Provide the [x, y] coordinate of the cell's center where the given text is located.  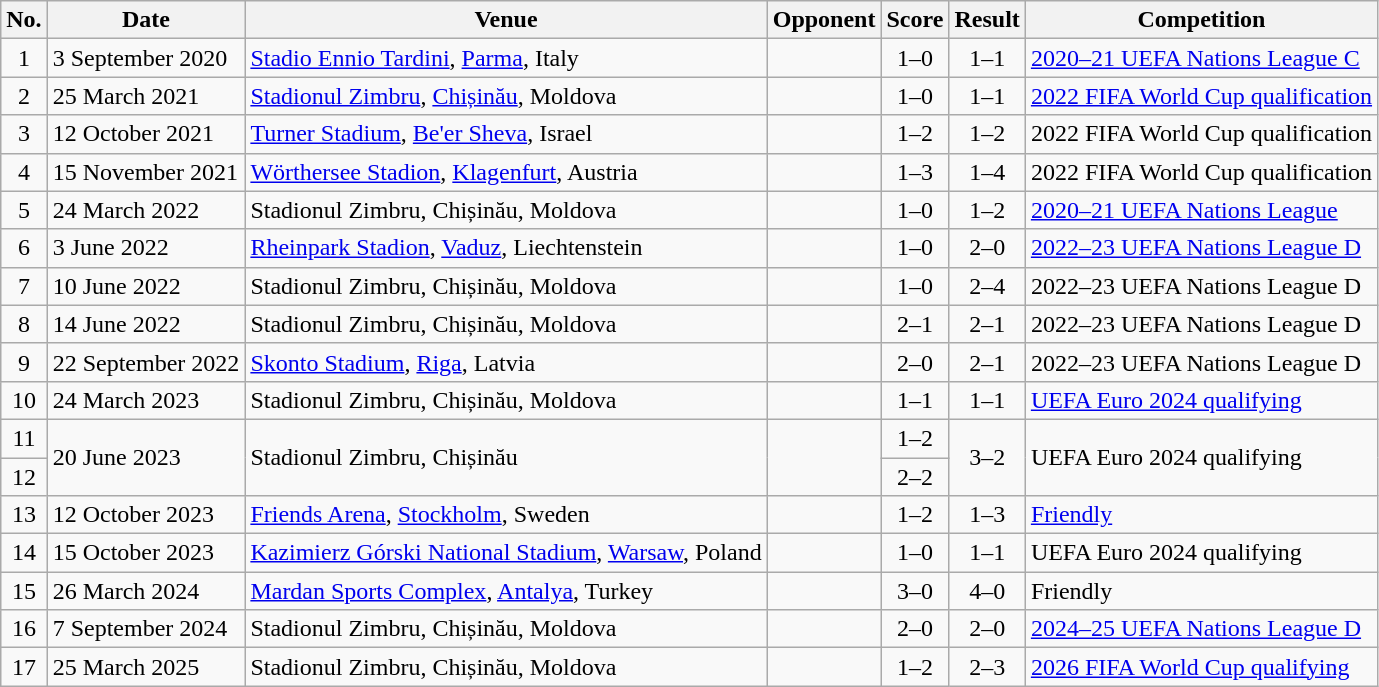
Stadio Ennio Tardini, Parma, Italy [506, 58]
3–0 [915, 591]
1–4 [987, 172]
Venue [506, 20]
2020–21 UEFA Nations League [1201, 210]
10 [24, 400]
12 October 2021 [146, 134]
2–3 [987, 667]
No. [24, 20]
12 October 2023 [146, 515]
3 June 2022 [146, 248]
11 [24, 438]
2–2 [915, 477]
Skonto Stadium, Riga, Latvia [506, 362]
24 March 2023 [146, 400]
7 [24, 286]
14 [24, 553]
3 [24, 134]
8 [24, 324]
10 June 2022 [146, 286]
2–4 [987, 286]
Date [146, 20]
20 June 2023 [146, 457]
1 [24, 58]
Competition [1201, 20]
17 [24, 667]
Kazimierz Górski National Stadium, Warsaw, Poland [506, 553]
13 [24, 515]
12 [24, 477]
Friends Arena, Stockholm, Sweden [506, 515]
25 March 2025 [146, 667]
Turner Stadium, Be'er Sheva, Israel [506, 134]
Rheinpark Stadion, Vaduz, Liechtenstein [506, 248]
4 [24, 172]
Mardan Sports Complex, Antalya, Turkey [506, 591]
24 March 2022 [146, 210]
4–0 [987, 591]
15 October 2023 [146, 553]
9 [24, 362]
Stadionul Zimbru, Chișinău [506, 457]
16 [24, 629]
14 June 2022 [146, 324]
15 [24, 591]
Result [987, 20]
7 September 2024 [146, 629]
2024–25 UEFA Nations League D [1201, 629]
3 September 2020 [146, 58]
Wörthersee Stadion, Klagenfurt, Austria [506, 172]
15 November 2021 [146, 172]
2020–21 UEFA Nations League C [1201, 58]
25 March 2021 [146, 96]
26 March 2024 [146, 591]
Score [915, 20]
2 [24, 96]
Opponent [824, 20]
22 September 2022 [146, 362]
2026 FIFA World Cup qualifying [1201, 667]
6 [24, 248]
5 [24, 210]
3–2 [987, 457]
